Identify which cell holds the provided text, then report its [x, y] central coordinate. 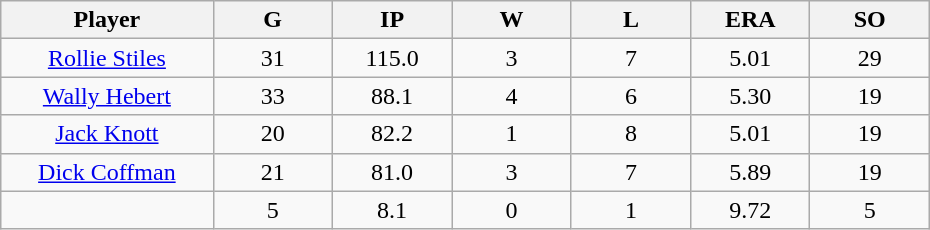
IP [392, 20]
Dick Coffman [107, 172]
SO [870, 20]
8.1 [392, 210]
ERA [750, 20]
33 [272, 96]
20 [272, 134]
6 [630, 96]
8 [630, 134]
0 [512, 210]
Jack Knott [107, 134]
115.0 [392, 58]
Player [107, 20]
Rollie Stiles [107, 58]
88.1 [392, 96]
5.30 [750, 96]
29 [870, 58]
G [272, 20]
L [630, 20]
4 [512, 96]
21 [272, 172]
81.0 [392, 172]
9.72 [750, 210]
31 [272, 58]
Wally Hebert [107, 96]
5.89 [750, 172]
W [512, 20]
82.2 [392, 134]
